Locate the cell with the specified text and output its [x, y] center coordinate. 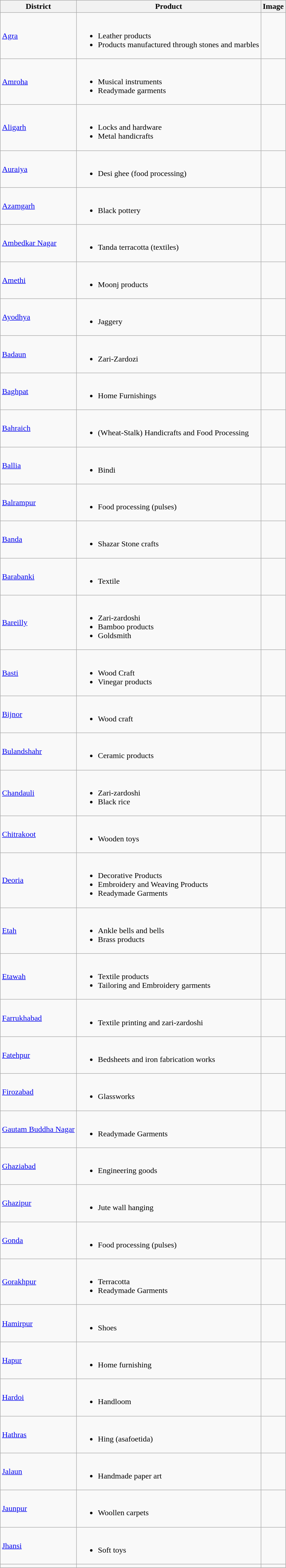
Ankle bells and bellsBrass products [169, 931]
Jalaun [38, 1472]
Baghpat [38, 391]
Leather productsProducts manufactured through stones and marbles [169, 36]
Wood craft [169, 715]
Jaunpur [38, 1508]
Wood CraftVinegar products [169, 673]
Ayodhya [38, 317]
Home Furnishings [169, 391]
Bulandshahr [38, 751]
Gonda [38, 1240]
Hapur [38, 1360]
Badaun [38, 354]
Basti [38, 673]
Ambedkar Nagar [38, 243]
Shazar Stone crafts [169, 539]
(Wheat-Stalk) Handicrafts and Food Processing [169, 428]
Agra [38, 36]
TerracottaReadymade Garments [169, 1282]
Chitrakoot [38, 834]
Banda [38, 539]
Home furnishing [169, 1360]
Bareilly [38, 623]
Gorakhpur [38, 1282]
Textile printing and zari-zardoshi [169, 1018]
Tanda terracotta (textiles) [169, 243]
Decorative ProductsEmbroidery and Weaving ProductsReadymade Garments [169, 880]
Hing (asafoetida) [169, 1434]
Locks and hardwareMetal handicrafts [169, 127]
Bedsheets and iron fabrication works [169, 1055]
Etawah [38, 976]
Ceramic products [169, 751]
Musical instrumentsReadymade garments [169, 82]
Farrukhabad [38, 1018]
Bindi [169, 465]
Textile [169, 577]
Bijnor [38, 715]
Balrampur [38, 503]
District [38, 7]
Hathras [38, 1434]
Product [169, 7]
Handmade paper art [169, 1472]
Textile productsTailoring and Embroidery garments [169, 976]
Aligarh [38, 127]
Moonj products [169, 280]
Black pottery [169, 206]
Gautam Buddha Nagar [38, 1129]
Wooden toys [169, 834]
Etah [38, 931]
Barabanki [38, 577]
Handloom [169, 1398]
Jhansi [38, 1546]
Soft toys [169, 1546]
Chandauli [38, 793]
Jute wall hanging [169, 1204]
Desi ghee (food processing) [169, 169]
Azamgarh [38, 206]
Zari-zardoshiBlack rice [169, 793]
Jaggery [169, 317]
Firozabad [38, 1092]
Hamirpur [38, 1323]
Amethi [38, 280]
Zari-Zardozi [169, 354]
Fatehpur [38, 1055]
Shoes [169, 1323]
Amroha [38, 82]
Bahraich [38, 428]
Zari-zardoshiBamboo productsGoldsmith [169, 623]
Glassworks [169, 1092]
Auraiya [38, 169]
Ghaziabad [38, 1166]
Engineering goods [169, 1166]
Ghazipur [38, 1204]
Hardoi [38, 1398]
Ballia [38, 465]
Readymade Garments [169, 1129]
Deoria [38, 880]
Image [273, 7]
Woollen carpets [169, 1508]
